Pinpoint the cell where the given text exists, returning its (x, y) midpoint coordinate. 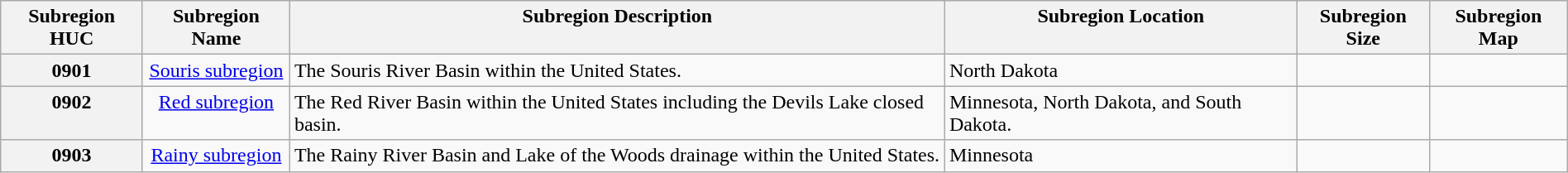
Subregion Name (216, 28)
Subregion Description (617, 28)
The Rainy River Basin and Lake of the Woods drainage within the United States. (617, 156)
Subregion Location (1121, 28)
Subregion Map (1499, 28)
Souris subregion (216, 70)
0903 (72, 156)
The Red River Basin within the United States including the Devils Lake closed basin. (617, 113)
Subregion HUC (72, 28)
0902 (72, 113)
Subregion Size (1363, 28)
Rainy subregion (216, 156)
Red subregion (216, 113)
Minnesota (1121, 156)
0901 (72, 70)
North Dakota (1121, 70)
The Souris River Basin within the United States. (617, 70)
Minnesota, North Dakota, and South Dakota. (1121, 113)
